Scan for the cell matching the given text and deliver its [X, Y] coordinate at center. 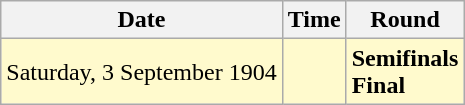
Round [405, 20]
Date [142, 20]
Time [314, 20]
Saturday, 3 September 1904 [142, 72]
SemifinalsFinal [405, 72]
